Output the (X, Y) coordinate of the center of the cell containing the given text.  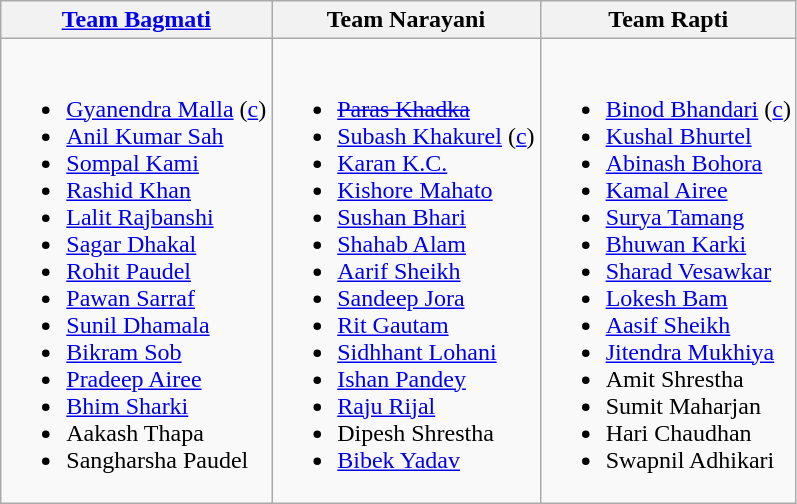
Team Bagmati (136, 20)
Team Rapti (668, 20)
Team Narayani (406, 20)
